Return the [X, Y] coordinate for the center point of the cell that contains the specified text.  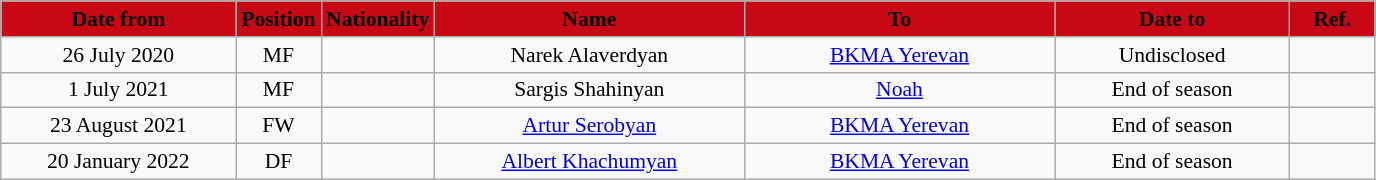
DF [278, 162]
FW [278, 126]
Nationality [378, 19]
Noah [899, 90]
Narek Alaverdyan [589, 55]
Ref. [1332, 19]
To [899, 19]
Position [278, 19]
Artur Serobyan [589, 126]
Undisclosed [1172, 55]
Sargis Shahinyan [589, 90]
26 July 2020 [118, 55]
Name [589, 19]
20 January 2022 [118, 162]
Date to [1172, 19]
1 July 2021 [118, 90]
Date from [118, 19]
23 August 2021 [118, 126]
Albert Khachumyan [589, 162]
